Locate the cell with the specified text and output its (x, y) center coordinate. 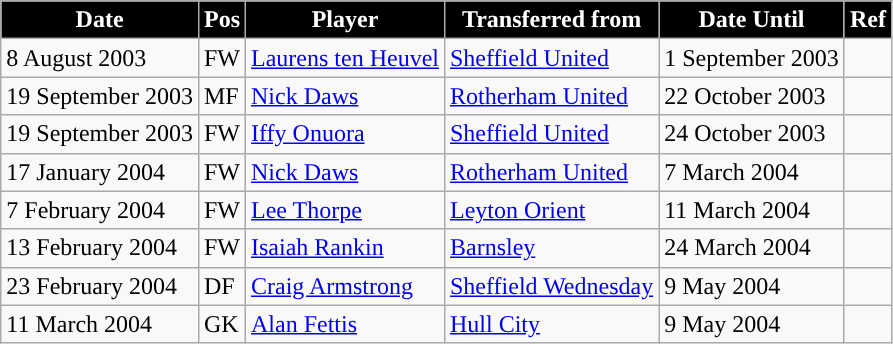
Leyton Orient (551, 210)
7 March 2004 (752, 172)
Barnsley (551, 248)
Date (100, 20)
17 January 2004 (100, 172)
Ref (868, 20)
Pos (222, 20)
7 February 2004 (100, 210)
Laurens ten Heuvel (346, 58)
24 October 2003 (752, 134)
22 October 2003 (752, 96)
Alan Fettis (346, 324)
8 August 2003 (100, 58)
Isaiah Rankin (346, 248)
Transferred from (551, 20)
Date Until (752, 20)
Sheffield Wednesday (551, 286)
1 September 2003 (752, 58)
Hull City (551, 324)
Player (346, 20)
Iffy Onuora (346, 134)
MF (222, 96)
13 February 2004 (100, 248)
24 March 2004 (752, 248)
Lee Thorpe (346, 210)
GK (222, 324)
23 February 2004 (100, 286)
Craig Armstrong (346, 286)
DF (222, 286)
